Return (x, y) of the center of cell containing provided text 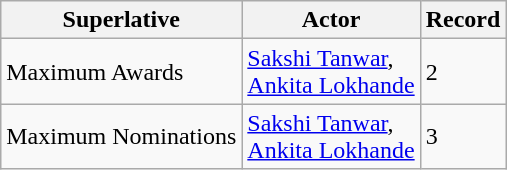
3 (463, 136)
Sakshi Tanwar, Ankita Lokhande (331, 136)
Actor (331, 20)
Maximum Awards (122, 72)
Sakshi Tanwar,Ankita Lokhande (331, 72)
Maximum Nominations (122, 136)
Superlative (122, 20)
Record (463, 20)
2 (463, 72)
